Locate the cell with the specified text and output its [x, y] center coordinate. 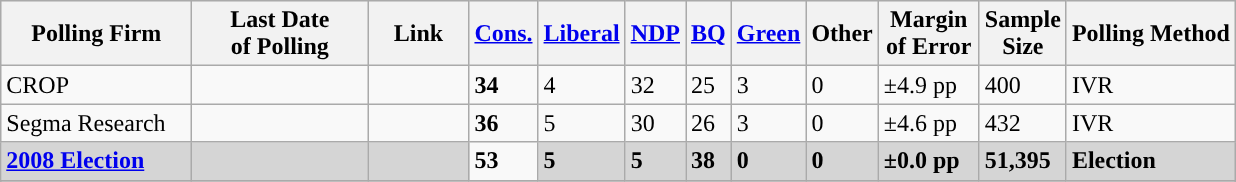
53 [504, 161]
Liberal [582, 34]
4 [582, 85]
Last Dateof Polling [280, 34]
36 [504, 123]
SampleSize [1022, 34]
Link [418, 34]
51,395 [1022, 161]
NDP [655, 34]
Green [768, 34]
Polling Method [1150, 34]
BQ [709, 34]
2008 Election [96, 161]
32 [655, 85]
Marginof Error [928, 34]
Other [842, 34]
±4.6 pp [928, 123]
38 [709, 161]
26 [709, 123]
25 [709, 85]
Polling Firm [96, 34]
Election [1150, 161]
CROP [96, 85]
±0.0 pp [928, 161]
Cons. [504, 34]
432 [1022, 123]
400 [1022, 85]
Segma Research [96, 123]
34 [504, 85]
30 [655, 123]
±4.9 pp [928, 85]
